Return [X, Y] of the center of cell containing provided text 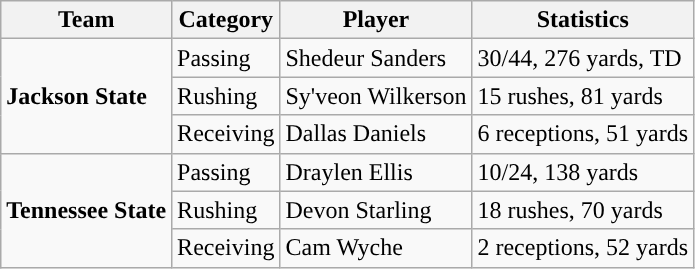
10/24, 138 yards [583, 172]
18 rushes, 70 yards [583, 210]
Player [376, 20]
Statistics [583, 20]
2 receptions, 52 yards [583, 248]
15 rushes, 81 yards [583, 96]
Tennessee State [86, 210]
Sy'veon Wilkerson [376, 96]
Cam Wyche [376, 248]
Dallas Daniels [376, 134]
Team [86, 20]
Jackson State [86, 96]
Category [226, 20]
Devon Starling [376, 210]
Draylen Ellis [376, 172]
30/44, 276 yards, TD [583, 58]
6 receptions, 51 yards [583, 134]
Shedeur Sanders [376, 58]
